From the cell containing the given text, extract its center point as [x, y] coordinate. 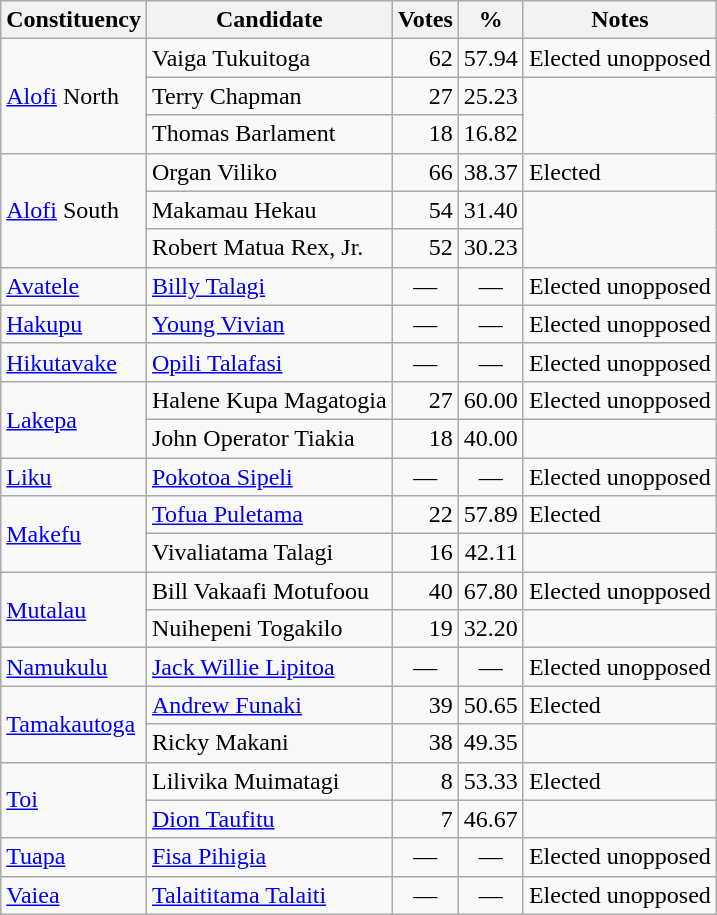
Toi [74, 800]
Constituency [74, 20]
Mutalau [74, 610]
% [490, 20]
31.40 [490, 210]
Young Vivian [269, 324]
Billy Talagi [269, 286]
30.23 [490, 248]
52 [425, 248]
25.23 [490, 96]
22 [425, 515]
Alofi North [74, 96]
Namukulu [74, 667]
38 [425, 743]
Pokotoa Sipeli [269, 477]
Avatele [74, 286]
Talaititama Talaiti [269, 895]
Liku [74, 477]
39 [425, 705]
53.33 [490, 781]
Tuapa [74, 857]
Dion Taufitu [269, 819]
60.00 [490, 400]
66 [425, 172]
46.67 [490, 819]
Vaiea [74, 895]
57.94 [490, 58]
16 [425, 553]
57.89 [490, 515]
38.37 [490, 172]
Hakupu [74, 324]
Lakepa [74, 419]
Halene Kupa Magatogia [269, 400]
50.65 [490, 705]
Opili Talafasi [269, 362]
Bill Vakaafi Motufoou [269, 591]
49.35 [490, 743]
16.82 [490, 134]
Robert Matua Rex, Jr. [269, 248]
42.11 [490, 553]
Makefu [74, 534]
Fisa Pihigia [269, 857]
40 [425, 591]
8 [425, 781]
62 [425, 58]
Makamau Hekau [269, 210]
Tamakautoga [74, 724]
40.00 [490, 438]
Jack Willie Lipitoa [269, 667]
Candidate [269, 20]
Nuihepeni Togakilo [269, 629]
Thomas Barlament [269, 134]
19 [425, 629]
Organ Viliko [269, 172]
Andrew Funaki [269, 705]
Votes [425, 20]
Notes [620, 20]
Hikutavake [74, 362]
7 [425, 819]
Vaiga Tukuitoga [269, 58]
Vivaliatama Talagi [269, 553]
John Operator Tiakia [269, 438]
Alofi South [74, 210]
32.20 [490, 629]
Ricky Makani [269, 743]
Tofua Puletama [269, 515]
67.80 [490, 591]
Lilivika Muimatagi [269, 781]
54 [425, 210]
Terry Chapman [269, 96]
